Return the (x, y) coordinate for the center point of the cell that contains the specified text.  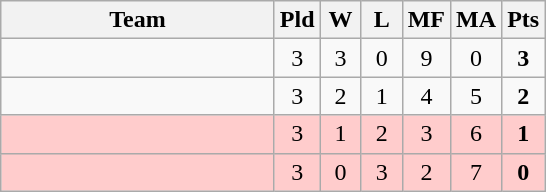
Pld (297, 20)
9 (426, 58)
7 (476, 172)
4 (426, 96)
5 (476, 96)
W (340, 20)
Pts (524, 20)
Team (138, 20)
MF (426, 20)
MA (476, 20)
L (382, 20)
6 (476, 134)
